Identify which cell holds the provided text, then report its [X, Y] central coordinate. 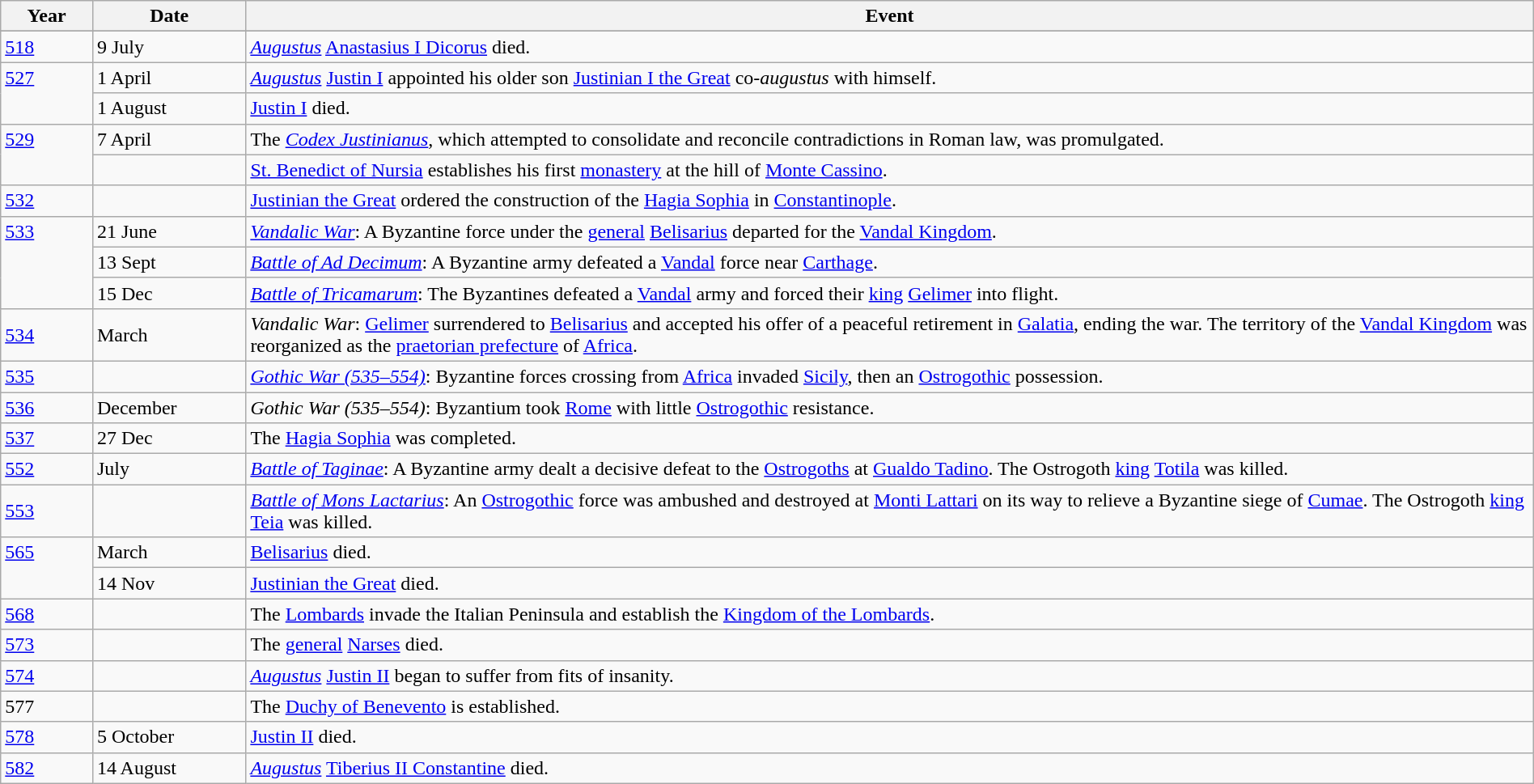
7 April [168, 139]
Augustus Justin I appointed his older son Justinian I the Great co-augustus with himself. [890, 78]
Battle of Tricamarum: The Byzantines defeated a Vandal army and forced their king Gelimer into flight. [890, 293]
Event [890, 16]
529 [47, 155]
Augustus Anastasius I Dicorus died. [890, 47]
1 April [168, 78]
The general Narses died. [890, 645]
537 [47, 439]
568 [47, 614]
573 [47, 645]
21 June [168, 231]
Augustus Justin II began to suffer from fits of insanity. [890, 676]
582 [47, 768]
552 [47, 469]
533 [47, 262]
553 [47, 511]
532 [47, 201]
Battle of Ad Decimum: A Byzantine army defeated a Vandal force near Carthage. [890, 262]
Justin I died. [890, 108]
577 [47, 706]
565 [47, 568]
Justinian the Great ordered the construction of the Hagia Sophia in Constantinople. [890, 201]
536 [47, 407]
Battle of Taginae: A Byzantine army dealt a decisive defeat to the Ostrogoths at Gualdo Tadino. The Ostrogoth king Totila was killed. [890, 469]
Justinian the Great died. [890, 583]
Year [47, 16]
Augustus Tiberius II Constantine died. [890, 768]
Gothic War (535–554): Byzantine forces crossing from Africa invaded Sicily, then an Ostrogothic possession. [890, 376]
13 Sept [168, 262]
The Lombards invade the Italian Peninsula and establish the Kingdom of the Lombards. [890, 614]
15 Dec [168, 293]
July [168, 469]
5 October [168, 737]
1 August [168, 108]
518 [47, 47]
14 August [168, 768]
9 July [168, 47]
27 Dec [168, 439]
534 [47, 335]
The Codex Justinianus, which attempted to consolidate and reconcile contradictions in Roman law, was promulgated. [890, 139]
14 Nov [168, 583]
Gothic War (535–554): Byzantium took Rome with little Ostrogothic resistance. [890, 407]
578 [47, 737]
December [168, 407]
Date [168, 16]
535 [47, 376]
574 [47, 676]
Justin II died. [890, 737]
The Hagia Sophia was completed. [890, 439]
St. Benedict of Nursia establishes his first monastery at the hill of Monte Cassino. [890, 170]
527 [47, 93]
Belisarius died. [890, 553]
The Duchy of Benevento is established. [890, 706]
Vandalic War: A Byzantine force under the general Belisarius departed for the Vandal Kingdom. [890, 231]
